Locate the cell with the specified text and output its (X, Y) center coordinate. 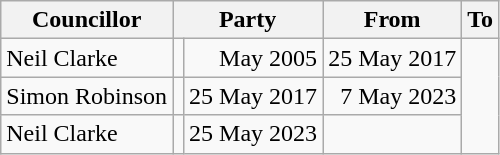
May 2005 (254, 58)
Councillor (87, 20)
To (480, 20)
From (392, 20)
25 May 2023 (254, 134)
Party (248, 20)
7 May 2023 (392, 96)
Simon Robinson (87, 96)
